Find where the given text appears and provide that cell's center as (x, y) coordinate. 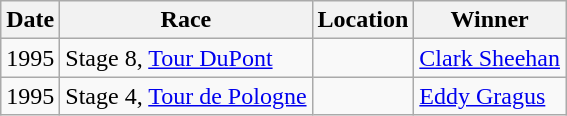
Location (363, 20)
Date (30, 20)
Stage 4, Tour de Pologne (186, 96)
Stage 8, Tour DuPont (186, 58)
Eddy Gragus (490, 96)
Winner (490, 20)
Race (186, 20)
Clark Sheehan (490, 58)
